From the cell containing the given text, extract its center point as [x, y] coordinate. 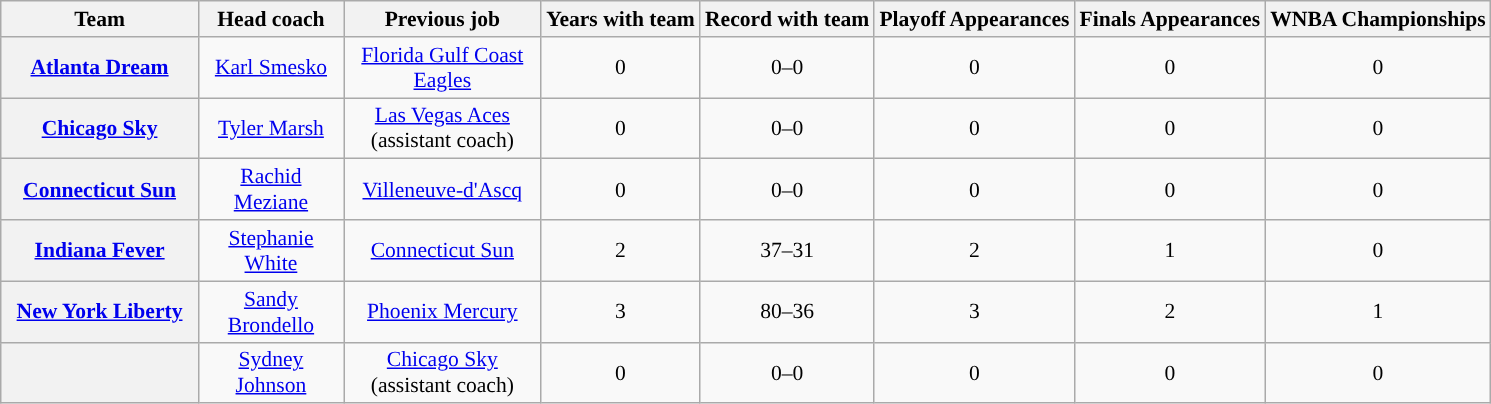
Rachid Meziane [270, 190]
37–31 [787, 250]
Stephanie White [270, 250]
Florida Gulf Coast Eagles [443, 68]
Chicago Sky(assistant coach) [443, 372]
Chicago Sky [100, 128]
Sydney Johnson [270, 372]
Record with team [787, 19]
Head coach [270, 19]
Indiana Fever [100, 250]
80–36 [787, 312]
Karl Smesko [270, 68]
Previous job [443, 19]
New York Liberty [100, 312]
Phoenix Mercury [443, 312]
Team [100, 19]
Finals Appearances [1170, 19]
Years with team [620, 19]
WNBA Championships [1378, 19]
Villeneuve-d'Ascq [443, 190]
Las Vegas Aces(assistant coach) [443, 128]
Tyler Marsh [270, 128]
Sandy Brondello [270, 312]
Playoff Appearances [974, 19]
Atlanta Dream [100, 68]
